For the text-containing cell, return its midpoint in (X, Y) coordinate format. 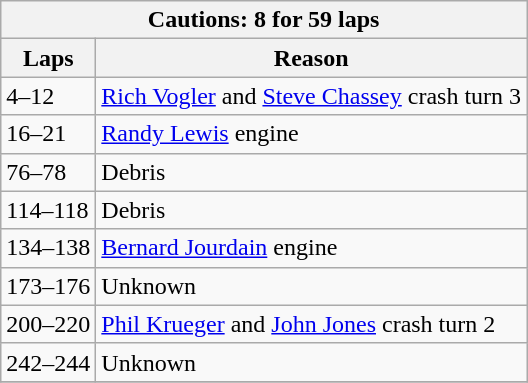
Rich Vogler and Steve Chassey crash turn 3 (312, 96)
Bernard Jourdain engine (312, 248)
134–138 (48, 248)
76–78 (48, 172)
242–244 (48, 362)
173–176 (48, 286)
Laps (48, 58)
Phil Krueger and John Jones crash turn 2 (312, 324)
Cautions: 8 for 59 laps (264, 20)
Randy Lewis engine (312, 134)
114–118 (48, 210)
Reason (312, 58)
4–12 (48, 96)
16–21 (48, 134)
200–220 (48, 324)
